Determine the [X, Y] coordinate at the center of the cell enclosing the given text.  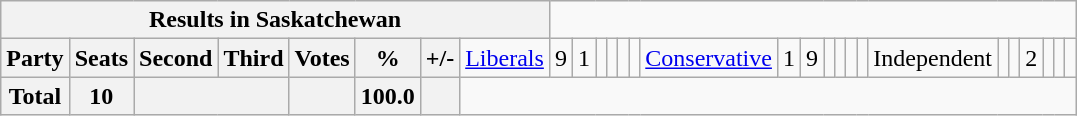
Independent [933, 58]
Votes [322, 58]
% [388, 58]
Party [35, 58]
100.0 [388, 96]
Seats [101, 58]
Liberals [505, 58]
+/- [440, 58]
2 [1032, 58]
Results in Saskatchewan [276, 20]
10 [101, 96]
Third [254, 58]
Conservative [709, 58]
Total [35, 96]
Second [176, 58]
